Return (X, Y) of the center of cell containing provided text 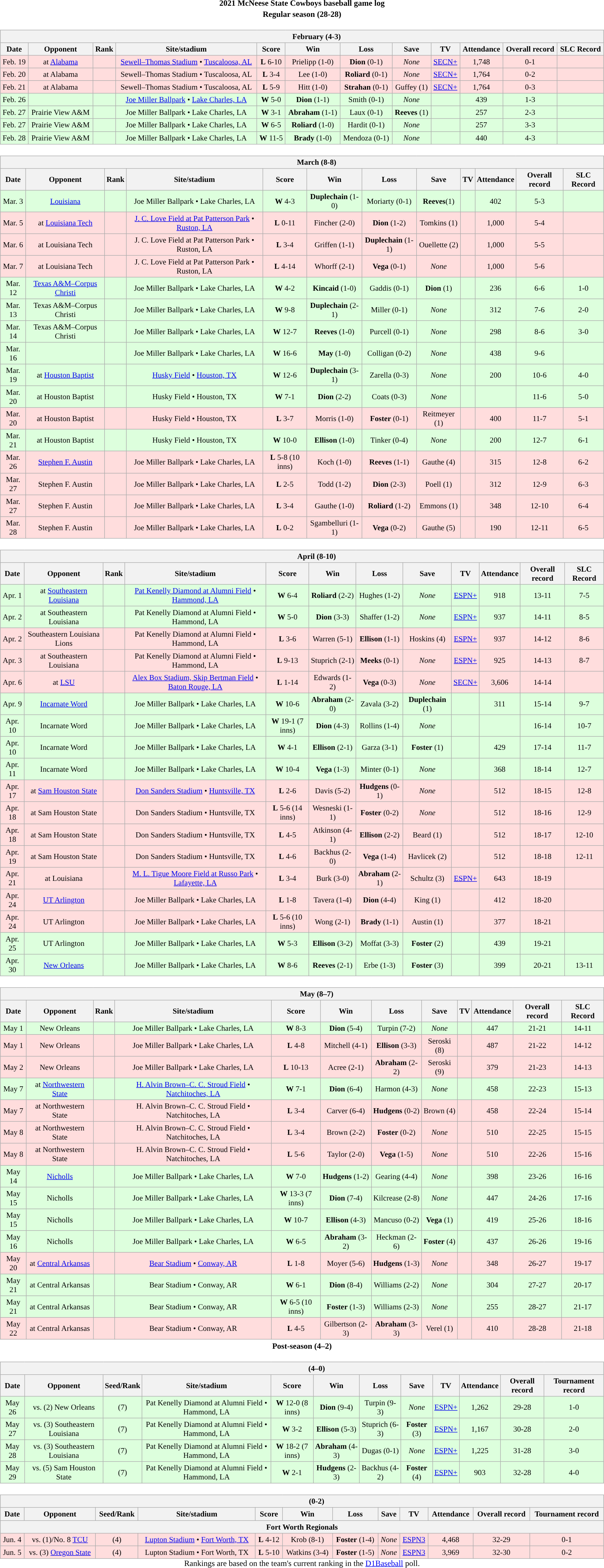
Roliard (1-0) (313, 125)
Laux (0-1) (366, 113)
Kincaid (1-0) (334, 288)
L 9-13 (288, 660)
Apr. 3 (12, 660)
Rollins (1-4) (380, 726)
400 (495, 418)
Dion (4-4) (380, 900)
32-29 (502, 1539)
Jun. 4 (12, 1539)
M. L. Tigue Moore Field at Russo Park • Lafayette, LA (195, 878)
Abraham (4-3) (336, 1451)
W 10-7 (296, 1219)
Dion (9-4) (336, 1407)
Reeves(1) (439, 201)
Koch (1-0) (334, 462)
Foster (1-3) (346, 1307)
Vega (1-3) (332, 769)
5-1 (583, 418)
4-3 (530, 138)
11-6 (539, 397)
May 29 (12, 1473)
29-28 (522, 1407)
Hoskins (4) (427, 639)
W 6-5 (10 inns) (296, 1307)
Watkins (3-4) (307, 1552)
at Louisiana (63, 878)
Louisiana (65, 201)
Ellison (1-1) (380, 639)
7-6 (539, 310)
Hudgens (1-2) (346, 1176)
Mar. 12 (13, 288)
W 6-4 (288, 595)
28-27 (537, 1307)
L 3-6 (288, 639)
Ouellette (2) (439, 245)
Moffat (3-3) (380, 943)
298 (495, 331)
L 5-6 (14 inns) (288, 812)
6-3 (583, 484)
18-17 (543, 835)
W 8-6 (288, 965)
22-23 (537, 1089)
February (4-3) (302, 36)
Hudgens (1-3) (396, 1263)
Mancuso (0-2) (396, 1219)
Vega (1-5) (396, 1154)
May 16 (13, 1242)
21-21 (537, 1028)
5-3 (539, 201)
Morris (1-0) (334, 418)
Guffey (1) (411, 87)
Foster (1-4) (355, 1539)
Hudgens (2-3) (336, 1473)
W 16-6 (284, 353)
32-30 (502, 1552)
L 4-12 (269, 1539)
Ellison (1-0) (334, 441)
W 9-8 (284, 310)
Foster (0-1) (389, 418)
Reeves (2-1) (332, 965)
25-26 (537, 1219)
Atkinson (4-1) (332, 835)
Abraham (1-1) (313, 113)
Coats (0-3) (389, 397)
Dion (3-3) (332, 617)
Feb. 20 (14, 74)
412 (500, 900)
Brown (2-2) (346, 1132)
Moriarty (0-1) (389, 201)
Smith (0-1) (366, 100)
Moyer (5-6) (346, 1263)
W 11-5 (271, 138)
255 (492, 1307)
Vega (0-2) (389, 527)
15-13 (582, 1089)
1,225 (480, 1451)
Austin (1) (427, 922)
Foster (2) (427, 943)
Reeves (1) (411, 113)
Jun. 5 (12, 1552)
Taylor (2-0) (346, 1154)
Tavera (1-4) (332, 900)
1,748 (481, 62)
Roliard (1-2) (389, 506)
Mar. 5 (13, 223)
vs. (1)/No. 8 TCU (60, 1539)
L 4-14 (284, 266)
L 2-6 (288, 791)
Abraham (2-0) (332, 704)
6-5 (583, 527)
Hudgens (0-2) (396, 1111)
Zarella (0-3) (389, 375)
26-27 (537, 1263)
918 (500, 595)
vs. (3) Oregon State (60, 1552)
Reitmeyer (1) (439, 418)
487 (492, 1046)
Fincher (2-0) (334, 223)
Todd (1-2) (334, 484)
3,969 (450, 1552)
W 4-3 (284, 201)
0-3 (530, 87)
402 (495, 201)
L 6-10 (271, 62)
L 10-13 (296, 1067)
Mar. 21 (13, 441)
May (8–7) (302, 994)
May 14 (13, 1176)
Apr. 11 (12, 769)
May (1-0) (334, 353)
Gilbertson (2-3) (346, 1329)
(0-2) (302, 1501)
20-21 (543, 965)
Dion (2-3) (389, 484)
W 6-1 (296, 1285)
18-21 (543, 922)
Dion (6-4) (346, 1089)
(4–0) (302, 1368)
Strahan (0-1) (366, 87)
Stuprich (6-3) (380, 1429)
Brown (4) (440, 1111)
W 13-3 (7 inns) (296, 1198)
Duplechain (2-1) (334, 310)
W 4-1 (288, 748)
Brady (1-1) (380, 922)
18-20 (543, 900)
Ellison (5-3) (336, 1429)
379 (492, 1067)
15-16 (582, 1154)
16-14 (543, 726)
Shaffer (1-2) (380, 617)
vs. (5) Sam Houston State (64, 1473)
Apr. 19 (12, 856)
Lee (1-0) (313, 74)
7-5 (584, 595)
L 2-5 (284, 484)
Wesneski (1-1) (332, 812)
Feb. 28 (14, 138)
W 10-6 (288, 704)
Mitchell (4-1) (346, 1046)
Kilcrease (2-8) (396, 1198)
440 (481, 138)
W 10-4 (288, 769)
22-26 (537, 1154)
9-7 (584, 704)
Miller (0-1) (389, 310)
15-15 (582, 1132)
23-26 (537, 1176)
May 20 (13, 1263)
16-16 (582, 1176)
9-6 (539, 353)
L 5-10 (269, 1552)
Schultz (3) (427, 878)
5-4 (539, 223)
6-2 (583, 462)
W 3-1 (271, 113)
30-28 (522, 1429)
Backhus (4-2) (380, 1473)
Feb. 21 (14, 87)
Seroski (9) (440, 1067)
W 4-2 (284, 288)
28-28 (537, 1329)
L 0-11 (284, 223)
304 (492, 1285)
Hughes (1-2) (380, 595)
Carver (6-4) (346, 1111)
429 (500, 748)
190 (495, 527)
1-3 (530, 100)
19-16 (582, 1242)
Vega (1) (440, 1219)
24-26 (537, 1198)
Acree (2-1) (346, 1067)
Williams (2-3) (396, 1307)
W 3-2 (292, 1429)
L 5-9 (271, 87)
925 (500, 660)
Dion (1-2) (389, 223)
Foster (1) (427, 748)
Dion (5-4) (346, 1028)
438 (495, 353)
Mendoza (0-1) (366, 138)
Gauthe (5) (439, 527)
May 26 (12, 1407)
Dion (1-1) (313, 100)
419 (492, 1219)
L 4-8 (296, 1046)
2-3 (530, 113)
Feb. 19 (14, 62)
W 18-2 (7 inns) (292, 1451)
Whorff (2-1) (334, 266)
W 12-7 (284, 331)
315 (495, 462)
10-7 (584, 726)
Hitt (1-0) (313, 87)
Stuprich (2-1) (332, 660)
May 22 (13, 1329)
L 1-14 (288, 682)
Burk (3-0) (332, 878)
Apr. 21 (12, 878)
27-27 (537, 1285)
Dion (4-3) (332, 726)
Duplechain (3-1) (334, 375)
Reeves (1-1) (389, 462)
8-7 (584, 660)
W 10-0 (284, 441)
22-24 (537, 1111)
L 5-8 (10 inns) (284, 462)
Roliard (2-2) (332, 595)
Dion (8-4) (346, 1285)
Ellison (3-3) (396, 1046)
Harmon (4-3) (396, 1089)
Verel (1) (440, 1329)
Tinker (0-4) (389, 441)
Turpin (9-3) (380, 1407)
W 5-3 (288, 943)
14-14 (543, 682)
Duplechain (1) (427, 704)
Mar. 19 (13, 375)
Seroski (8) (440, 1046)
Duplechain (1-0) (334, 201)
Krob (8-1) (307, 1539)
Vega (0-1) (389, 266)
W 19-1 (7 inns) (288, 726)
Dugas (0-1) (380, 1451)
6-1 (583, 441)
Mar. 26 (13, 462)
King (1) (427, 900)
5-6 (539, 266)
3-3 (530, 125)
21-23 (537, 1067)
Minter (0-1) (380, 769)
17-14 (543, 748)
Beard (1) (427, 835)
Apr. 1 (12, 595)
May 2 (13, 1067)
vs. (2) New Orleans (64, 1407)
Fort Worth Regionals (302, 1527)
Mar. 28 (13, 527)
May 27 (12, 1429)
W 12-0 (8 inns) (292, 1407)
236 (495, 288)
Abraham (3-3) (396, 1329)
Mar. 14 (13, 331)
L 4-6 (288, 856)
L 5-6 (10 inns) (288, 922)
410 (492, 1329)
1,262 (480, 1407)
April (8-10) (302, 556)
Brady (1-0) (313, 138)
Mar. 6 (13, 245)
Reeves (1-0) (334, 331)
Tomkins (1) (439, 223)
May 28 (12, 1451)
Duplechain (1-1) (389, 245)
Mar. 13 (13, 310)
18-15 (543, 791)
Backhus (2-0) (332, 856)
Colligan (0-2) (389, 353)
Southeastern Louisiana Lions (63, 639)
Gauthe (1-0) (334, 506)
Abraham (2-1) (380, 878)
Apr. 17 (12, 791)
at LSU (63, 682)
22-25 (537, 1132)
Purcell (0-1) (389, 331)
Hardit (0-1) (366, 125)
5-5 (539, 245)
Prielipp (1-0) (313, 62)
Apr. 9 (12, 704)
Zavala (3-2) (380, 704)
Apr. 25 (12, 943)
377 (500, 922)
Gaddis (0-1) (389, 288)
311 (500, 704)
399 (500, 965)
Poell (1) (439, 484)
643 (500, 878)
Hudgens (0-1) (380, 791)
Griffen (1-1) (334, 245)
Warren (5-1) (332, 639)
Erbe (1-3) (380, 965)
Roliard (0-1) (366, 74)
17-16 (582, 1198)
Meeks (0-1) (380, 660)
Alex Box Stadium, Skip Bertman Field • Baton Rouge, LA (195, 682)
21-17 (582, 1307)
Abraham (3-2) (346, 1242)
368 (500, 769)
L 5-6 (296, 1154)
18-14 (543, 769)
Vega (0-3) (380, 682)
19-17 (582, 1263)
Dion (2-2) (334, 397)
20-17 (582, 1285)
W 8-3 (296, 1028)
Ellison (2-2) (380, 835)
18-18 (543, 856)
Ellison (2-1) (332, 748)
Dion (1) (439, 288)
Mar. 3 (13, 201)
21-18 (582, 1329)
6-6 (539, 288)
Feb. 26 (14, 100)
Gearing (4-4) (396, 1176)
Garza (3-1) (380, 748)
Ellison (3-2) (332, 943)
Emmons (1) (439, 506)
18-19 (543, 878)
3,606 (500, 682)
Edwards (1-2) (332, 682)
6-4 (583, 506)
Havlicek (2) (427, 856)
903 (480, 1473)
19-21 (543, 943)
Ellison (4-3) (346, 1219)
Turpin (7-2) (396, 1028)
5-0 (583, 397)
Sgambelluri (1-1) (334, 527)
Dion (0-1) (366, 62)
398 (492, 1176)
Abraham (2-2) (396, 1067)
W 12-6 (284, 375)
Apr. 30 (12, 965)
Williams (2-2) (396, 1285)
W 7-0 (296, 1176)
Mar. 7 (13, 266)
L 3-7 (284, 418)
W 2-1 (292, 1473)
Foster (1-5) (355, 1552)
31-28 (522, 1451)
32-28 (522, 1473)
Davis (5-2) (332, 791)
437 (492, 1242)
Mar. 16 (13, 353)
Heckman (2-6) (396, 1242)
Vega (1-4) (380, 856)
L 0-2 (284, 527)
10-6 (539, 375)
21-22 (537, 1046)
4,468 (450, 1539)
8-5 (584, 617)
Gauthe (4) (439, 462)
Wong (2-1) (332, 922)
1,167 (480, 1429)
March (8-8) (302, 162)
Apr. 6 (12, 682)
Dion (7-4) (346, 1198)
26-26 (537, 1242)
